Search for the cell housing the specified text and yield its (X, Y) center coordinate. 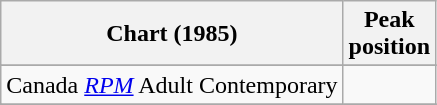
Canada RPM Adult Contemporary (172, 85)
Chart (1985) (172, 34)
Peakposition (389, 34)
